Return the (x, y) coordinate for the center point of the cell that contains the specified text.  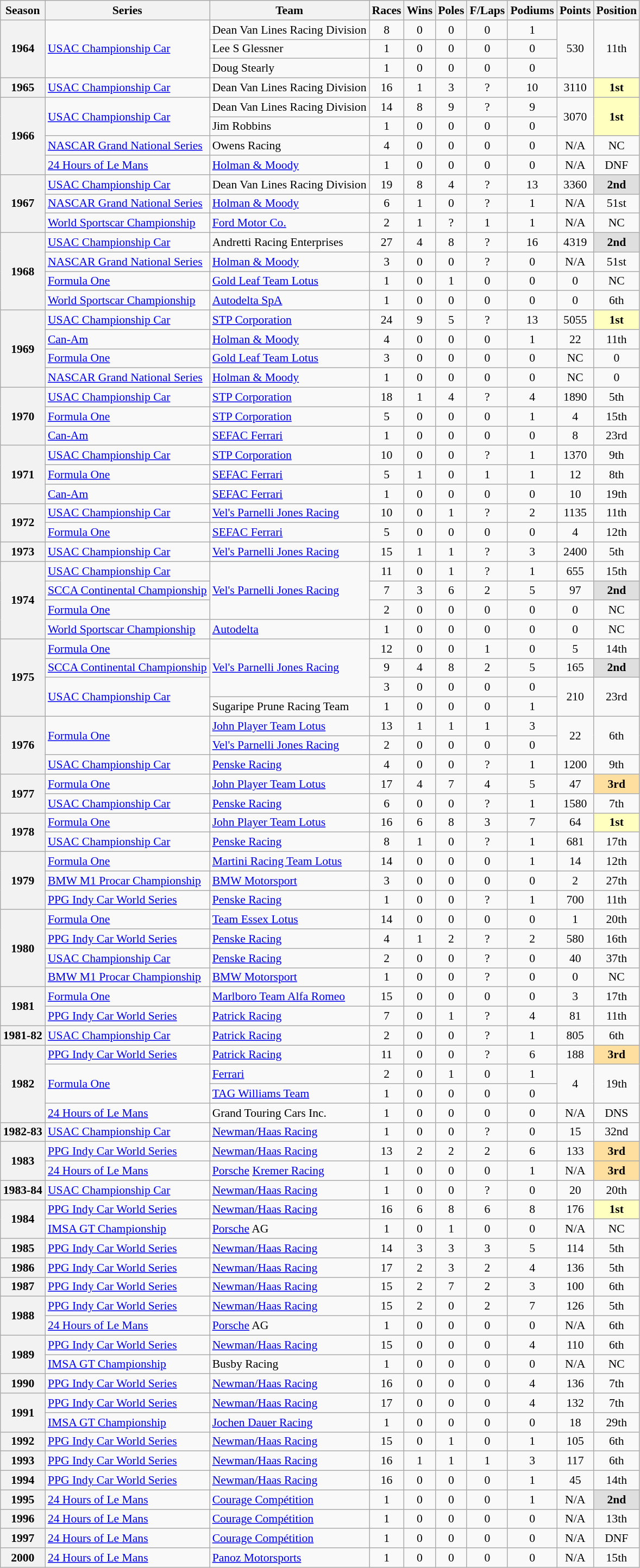
Lee S Glessner (290, 49)
655 (575, 571)
105 (575, 1441)
Position (617, 10)
1983-84 (23, 1190)
Busby Racing (290, 1364)
1964 (23, 49)
24 (387, 320)
1986 (23, 1268)
3360 (575, 185)
1992 (23, 1441)
1890 (575, 397)
1994 (23, 1481)
1984 (23, 1219)
Autodelta (290, 629)
1982-83 (23, 1132)
TAG Williams Team (290, 1093)
1967 (23, 204)
126 (575, 1306)
5055 (575, 320)
Ford Motor Co. (290, 223)
81 (575, 1016)
8th (617, 475)
Marlboro Team Alfa Romeo (290, 997)
13th (617, 1519)
Porsche Kremer Racing (290, 1171)
Grand Touring Cars Inc. (290, 1113)
133 (575, 1152)
Team (290, 10)
F/Laps (487, 10)
530 (575, 49)
32nd (617, 1132)
1997 (23, 1539)
Points (575, 10)
1973 (23, 552)
27 (387, 243)
1980 (23, 949)
1979 (23, 881)
1974 (23, 600)
37th (617, 958)
2000 (23, 1558)
110 (575, 1345)
Andretti Racing Enterprises (290, 243)
1993 (23, 1461)
Team Essex Lotus (290, 920)
3070 (575, 116)
Races (387, 10)
1968 (23, 271)
1983 (23, 1161)
1982 (23, 1084)
1975 (23, 678)
100 (575, 1287)
1996 (23, 1519)
19 (387, 185)
1989 (23, 1354)
Martini Racing Team Lotus (290, 862)
Jim Robbins (290, 127)
1981 (23, 1007)
45 (575, 1481)
64 (575, 823)
1985 (23, 1248)
1135 (575, 513)
1971 (23, 475)
Autodelta SpA (290, 301)
20 (575, 1190)
40 (575, 958)
805 (575, 1035)
1978 (23, 832)
1987 (23, 1287)
1977 (23, 794)
188 (575, 1055)
1990 (23, 1384)
1370 (575, 456)
1995 (23, 1500)
580 (575, 939)
1200 (575, 765)
Season (23, 10)
117 (575, 1461)
4319 (575, 243)
Ferrari (290, 1074)
114 (575, 1248)
2400 (575, 552)
1970 (23, 417)
700 (575, 900)
29th (617, 1422)
1969 (23, 349)
1580 (575, 804)
681 (575, 842)
Podiums (532, 10)
47 (575, 784)
1976 (23, 745)
DNS (617, 1113)
Sugaripe Prune Racing Team (290, 707)
Jochen Dauer Racing (290, 1422)
1991 (23, 1413)
Doug Stearly (290, 68)
176 (575, 1210)
132 (575, 1403)
16th (617, 939)
Panoz Motorsports (290, 1558)
97 (575, 591)
210 (575, 697)
Owens Racing (290, 146)
1965 (23, 88)
1972 (23, 522)
165 (575, 668)
Series (127, 10)
Poles (451, 10)
1988 (23, 1316)
Wins (420, 10)
1966 (23, 136)
1981-82 (23, 1035)
3110 (575, 88)
27th (617, 881)
